Identify which cell holds the provided text, then report its (X, Y) central coordinate. 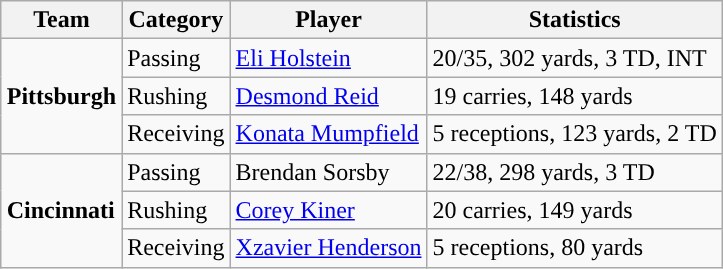
Eli Holstein (328, 58)
22/38, 298 yards, 3 TD (574, 172)
Player (328, 20)
Corey Kiner (328, 210)
Pittsburgh (61, 96)
Konata Mumpfield (328, 134)
Cincinnati (61, 210)
Brendan Sorsby (328, 172)
20/35, 302 yards, 3 TD, INT (574, 58)
5 receptions, 123 yards, 2 TD (574, 134)
Team (61, 20)
5 receptions, 80 yards (574, 248)
Statistics (574, 20)
Xzavier Henderson (328, 248)
19 carries, 148 yards (574, 96)
Desmond Reid (328, 96)
20 carries, 149 yards (574, 210)
Category (176, 20)
